Find where the given text appears and provide that cell's center as (x, y) coordinate. 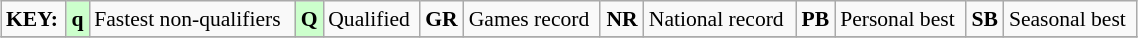
National record (720, 19)
Personal best (900, 19)
Qualified (371, 19)
Fastest non-qualifiers (192, 19)
q (78, 19)
KEY: (34, 19)
Seasonal best (1070, 19)
Q (309, 19)
NR (622, 19)
PB (816, 19)
SB (985, 19)
GR (442, 19)
Games record (532, 19)
